Capture the cell that displays the provided text and extract its (x, y) central coordinate. 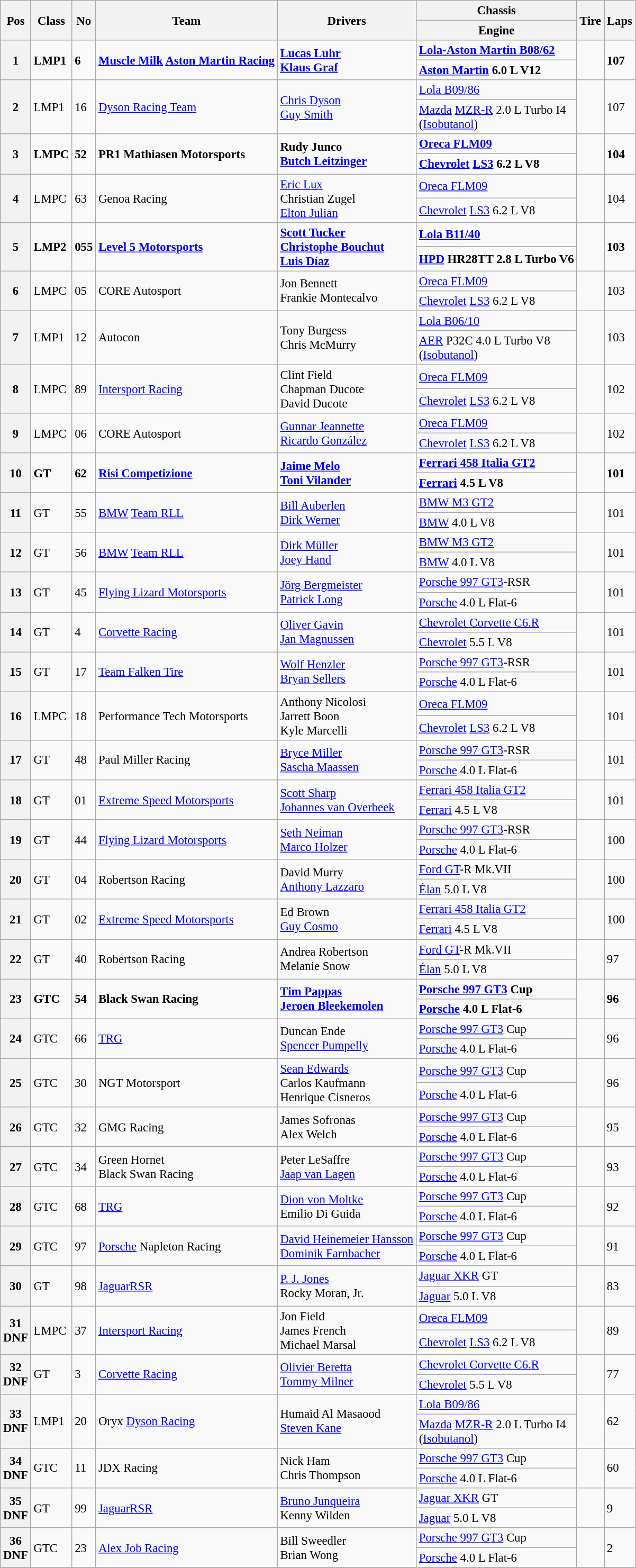
32DNF (16, 1374)
66 (84, 1038)
34DNF (16, 1468)
37 (84, 1330)
Scott Tucker Christophe Bouchut Luis Díaz (347, 247)
93 (620, 1166)
Team Falken Tire (186, 672)
Rudy Junco Butch Leitzinger (347, 155)
Laps (620, 20)
Oliver Gavin Jan Magnussen (347, 632)
Eric Lux Christian Zugel Elton Julian (347, 198)
91 (620, 1246)
Risi Competizione (186, 473)
15 (16, 672)
45 (84, 593)
19 (16, 839)
10 (16, 473)
Level 5 Motorsports (186, 247)
92 (620, 1207)
Engine (496, 31)
Clint Field Chapman Ducote David Ducote (347, 389)
28 (16, 1207)
63 (84, 198)
LMP2 (51, 247)
Alex Job Racing (186, 1547)
Pos (16, 20)
25 (16, 1083)
Anthony Nicolosi Jarrett Boon Kyle Marcelli (347, 716)
77 (620, 1374)
40 (84, 959)
Scott Sharp Johannes van Overbeek (347, 800)
Muscle Milk Aston Martin Racing (186, 60)
06 (84, 433)
Lola-Aston Martin B08/62 (496, 50)
Peter LeSaffre Jaap van Lagen (347, 1166)
Dyson Racing Team (186, 107)
Duncan Ende Spencer Pumpelly (347, 1038)
055 (84, 247)
Olivier Beretta Tommy Milner (347, 1374)
68 (84, 1207)
Jon Field James French Michael Marsal (347, 1330)
Lola B11/40 (496, 234)
33DNF (16, 1421)
98 (84, 1286)
NGT Motorsport (186, 1083)
54 (84, 999)
13 (16, 593)
JDX Racing (186, 1468)
Ed Brown Guy Cosmo (347, 920)
P. J. Jones Rocky Moran, Jr. (347, 1286)
Nick Ham Chris Thompson (347, 1468)
Class (51, 20)
Jörg Bergmeister Patrick Long (347, 593)
David Heinemeier Hansson Dominik Farnbacher (347, 1246)
22 (16, 959)
Lucas Luhr Klaus Graf (347, 60)
52 (84, 155)
56 (84, 552)
02 (84, 920)
Jaime Melo Toni Vilander (347, 473)
36DNF (16, 1547)
Performance Tech Motorsports (186, 716)
Tim Pappas Jeroen Bleekemolen (347, 999)
Team (186, 20)
AER P32C 4.0 L Turbo V8(Isobutanol) (496, 348)
Drivers (347, 20)
34 (84, 1166)
27 (16, 1166)
Wolf Henzler Bryan Sellers (347, 672)
HPD HR28TT 2.8 L Turbo V6 (496, 259)
Humaid Al Masaood Steven Kane (347, 1421)
48 (84, 760)
1 (16, 60)
04 (84, 880)
01 (84, 800)
95 (620, 1127)
Aston Martin 6.0 L V12 (496, 70)
No (84, 20)
99 (84, 1508)
GMG Racing (186, 1127)
83 (620, 1286)
Bruno Junqueira Kenny Wilden (347, 1508)
5 (16, 247)
32 (84, 1127)
Black Swan Racing (186, 999)
Green Hornet Black Swan Racing (186, 1166)
Porsche Napleton Racing (186, 1246)
Autocon (186, 338)
24 (16, 1038)
7 (16, 338)
Lola B06/10 (496, 321)
55 (84, 512)
Andrea Robertson Melanie Snow (347, 959)
Gunnar Jeannette Ricardo González (347, 433)
Jon Bennett Frankie Montecalvo (347, 291)
29 (16, 1246)
8 (16, 389)
Dion von Moltke Emilio Di Guida (347, 1207)
60 (620, 1468)
Bill Sweedler Brian Wong (347, 1547)
21 (16, 920)
14 (16, 632)
Genoa Racing (186, 198)
Sean Edwards Carlos Kaufmann Henrique Cisneros (347, 1083)
Tire (590, 20)
Tony Burgess Chris McMurry (347, 338)
44 (84, 839)
Seth Neiman Marco Holzer (347, 839)
James Sofronas Alex Welch (347, 1127)
PR1 Mathiasen Motorsports (186, 155)
Bryce Miller Sascha Maassen (347, 760)
31DNF (16, 1330)
05 (84, 291)
David Murry Anthony Lazzaro (347, 880)
26 (16, 1127)
35DNF (16, 1508)
Chris Dyson Guy Smith (347, 107)
Chassis (496, 11)
Bill Auberlen Dirk Werner (347, 512)
Oryx Dyson Racing (186, 1421)
Paul Miller Racing (186, 760)
Dirk Müller Joey Hand (347, 552)
